Output the (x, y) coordinate of the center of the cell containing the given text.  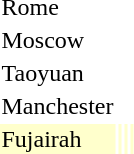
Taoyuan (58, 73)
Fujairah (58, 139)
Moscow (58, 40)
Manchester (58, 106)
